Return [x, y] of the center of cell containing provided text 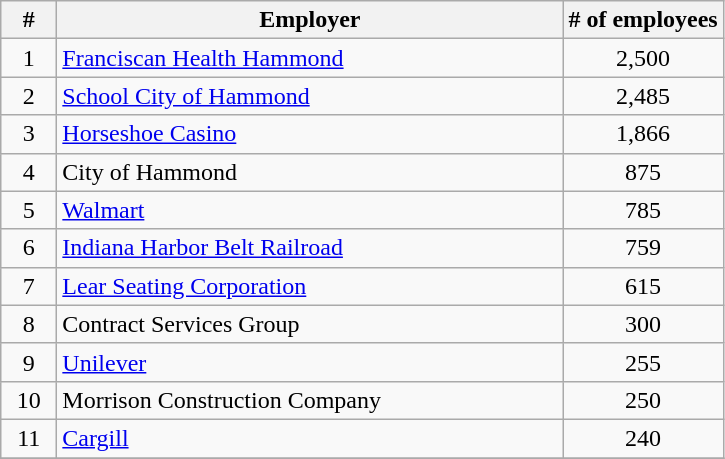
615 [643, 286]
4 [29, 172]
Lear Seating Corporation [310, 286]
2 [29, 96]
875 [643, 172]
1 [29, 58]
School City of Hammond [310, 96]
City of Hammond [310, 172]
2,500 [643, 58]
# [29, 20]
# of employees [643, 20]
3 [29, 134]
Franciscan Health Hammond [310, 58]
Employer [310, 20]
8 [29, 324]
250 [643, 400]
Indiana Harbor Belt Railroad [310, 248]
7 [29, 286]
240 [643, 438]
1,866 [643, 134]
Cargill [310, 438]
759 [643, 248]
Unilever [310, 362]
255 [643, 362]
Contract Services Group [310, 324]
Morrison Construction Company [310, 400]
10 [29, 400]
5 [29, 210]
11 [29, 438]
Horseshoe Casino [310, 134]
6 [29, 248]
9 [29, 362]
785 [643, 210]
2,485 [643, 96]
Walmart [310, 210]
300 [643, 324]
